Detect which cell encompasses the target text, then output its (X, Y) center coordinate. 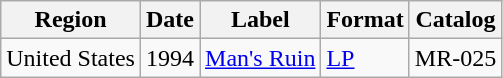
Date (170, 20)
1994 (170, 58)
Man's Ruin (260, 58)
Label (260, 20)
Region (71, 20)
Catalog (455, 20)
MR-025 (455, 58)
Format (365, 20)
LP (365, 58)
United States (71, 58)
